Capture the cell that displays the provided text and extract its [x, y] central coordinate. 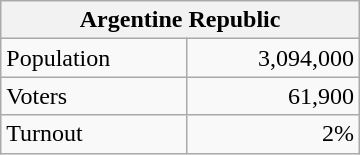
Population [94, 58]
Turnout [94, 134]
3,094,000 [274, 58]
Voters [94, 96]
Argentine Republic [180, 20]
61,900 [274, 96]
2% [274, 134]
